Extract the (x, y) coordinate from the center of the cell holding the provided text.  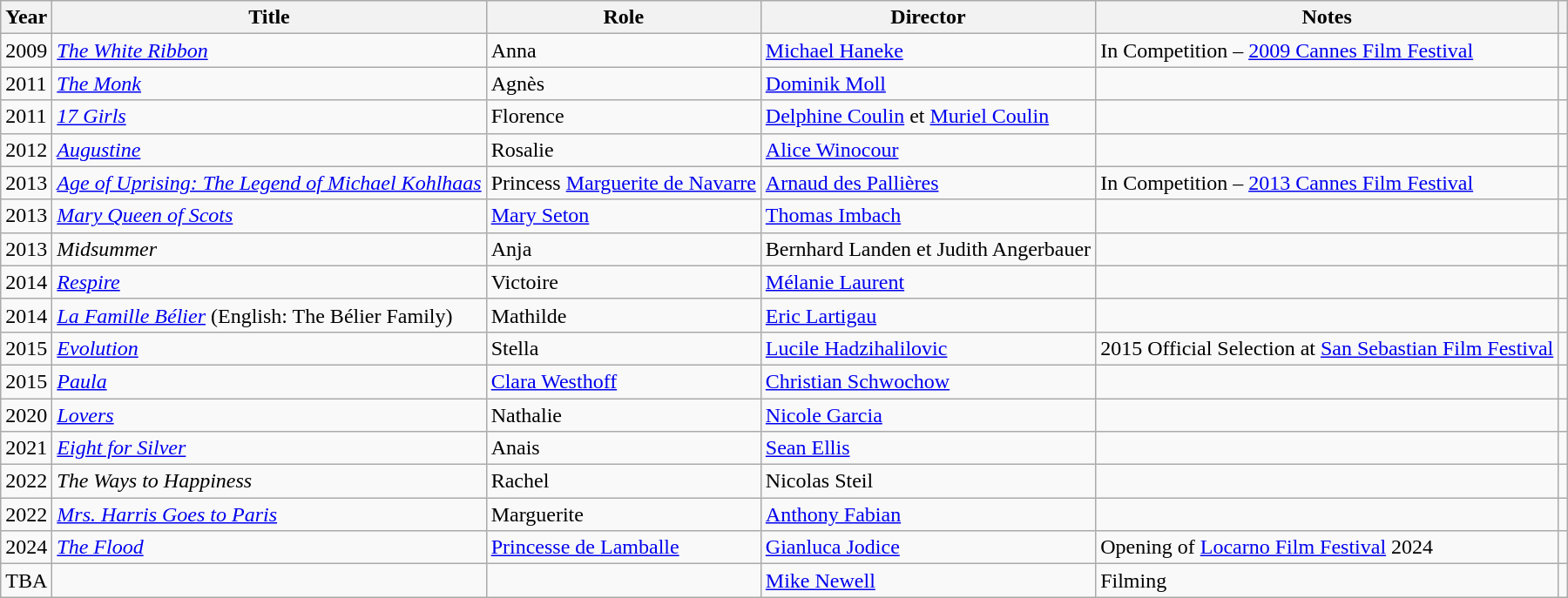
Notes (1328, 17)
Dominik Moll (928, 84)
In Competition – 2009 Cannes Film Festival (1328, 50)
Marguerite (624, 514)
Gianluca Jodice (928, 548)
2024 (26, 548)
Victoire (624, 282)
Alice Winocour (928, 150)
2015 Official Selection at San Sebastian Film Festival (1328, 348)
Anna (624, 50)
Delphine Coulin et Muriel Coulin (928, 117)
Mary Queen of Scots (269, 216)
Eight for Silver (269, 448)
TBA (26, 581)
Rosalie (624, 150)
Rachel (624, 481)
The White Ribbon (269, 50)
The Flood (269, 548)
Mrs. Harris Goes to Paris (269, 514)
Filming (1328, 581)
Sean Ellis (928, 448)
Princesse de Lamballe (624, 548)
Stella (624, 348)
Eric Lartigau (928, 315)
2012 (26, 150)
Mike Newell (928, 581)
Christian Schwochow (928, 381)
Opening of Locarno Film Festival 2024 (1328, 548)
2009 (26, 50)
The Ways to Happiness (269, 481)
Nicole Garcia (928, 415)
Year (26, 17)
Princess Marguerite de Navarre (624, 183)
Paula (269, 381)
Respire (269, 282)
Anja (624, 249)
Nathalie (624, 415)
17 Girls (269, 117)
Age of Uprising: The Legend of Michael Kohlhaas (269, 183)
Bernhard Landen et Judith Angerbauer (928, 249)
La Famille Bélier (English: The Bélier Family) (269, 315)
2020 (26, 415)
Title (269, 17)
Mathilde (624, 315)
Florence (624, 117)
Lucile Hadzihalilovic (928, 348)
Nicolas Steil (928, 481)
The Monk (269, 84)
Clara Westhoff (624, 381)
Augustine (269, 150)
2021 (26, 448)
Agnès (624, 84)
Midsummer (269, 249)
Evolution (269, 348)
Michael Haneke (928, 50)
Lovers (269, 415)
Role (624, 17)
Mélanie Laurent (928, 282)
Arnaud des Pallières (928, 183)
In Competition – 2013 Cannes Film Festival (1328, 183)
Thomas Imbach (928, 216)
Anais (624, 448)
Anthony Fabian (928, 514)
Mary Seton (624, 216)
Director (928, 17)
